For the text-containing cell, return its midpoint in (X, Y) coordinate format. 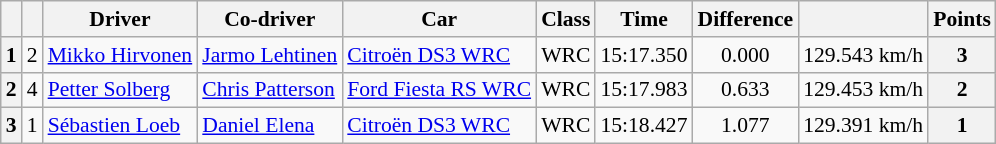
Points (962, 19)
0.633 (746, 90)
0.000 (746, 55)
Car (439, 19)
129.543 km/h (863, 55)
Ford Fiesta RS WRC (439, 90)
Jarmo Lehtinen (270, 55)
Chris Patterson (270, 90)
4 (32, 90)
Time (644, 19)
Mikko Hirvonen (120, 55)
Petter Solberg (120, 90)
Driver (120, 19)
15:17.983 (644, 90)
15:17.350 (644, 55)
1.077 (746, 126)
15:18.427 (644, 126)
Co-driver (270, 19)
129.391 km/h (863, 126)
Daniel Elena (270, 126)
Difference (746, 19)
Class (566, 19)
129.453 km/h (863, 90)
Sébastien Loeb (120, 126)
